Provide the (x, y) coordinate of the cell's center where the given text is located.  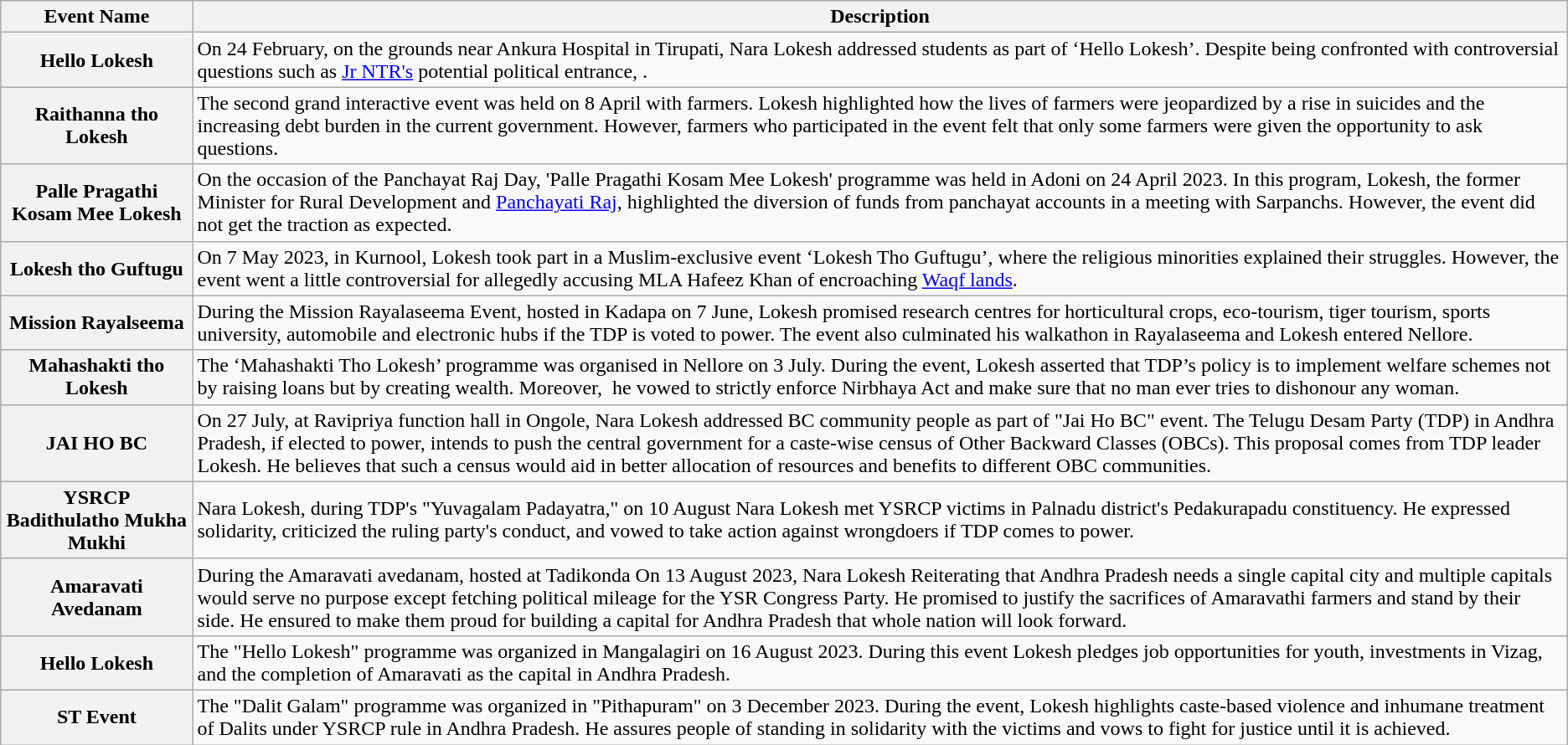
ST Event (97, 717)
Raithanna tho Lokesh (97, 126)
Mission Rayalseema (97, 323)
JAI HO BC (97, 443)
Palle Pragathi Kosam Mee Lokesh (97, 203)
Lokesh tho Guftugu (97, 268)
Mahashakti tho Lokesh (97, 377)
Amaravati Avedanam (97, 597)
YSRCP Badithulatho Mukha Mukhi (97, 520)
Event Name (97, 17)
Description (879, 17)
